Return the [X, Y] coordinate for the center point of the cell that contains the specified text.  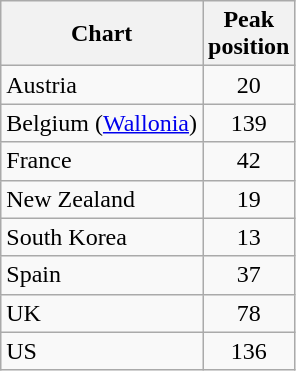
37 [248, 275]
78 [248, 313]
UK [102, 313]
13 [248, 237]
New Zealand [102, 199]
South Korea [102, 237]
Austria [102, 85]
Belgium (Wallonia) [102, 123]
139 [248, 123]
Peakposition [248, 34]
136 [248, 351]
Spain [102, 275]
Chart [102, 34]
20 [248, 85]
42 [248, 161]
US [102, 351]
19 [248, 199]
France [102, 161]
